Capture the cell that displays the provided text and extract its (X, Y) central coordinate. 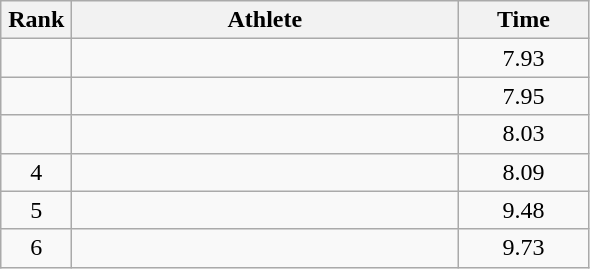
Time (524, 20)
5 (36, 210)
Athlete (265, 20)
8.09 (524, 172)
8.03 (524, 134)
7.93 (524, 58)
9.48 (524, 210)
9.73 (524, 248)
Rank (36, 20)
6 (36, 248)
7.95 (524, 96)
4 (36, 172)
